Find where the given text appears and provide that cell's center as [x, y] coordinate. 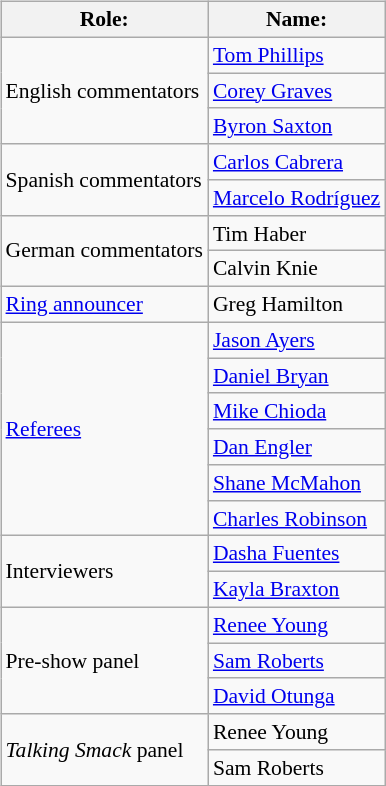
Charles Robinson [296, 518]
Byron Saxton [296, 126]
Role: [104, 20]
Jason Ayers [296, 340]
Mike Chioda [296, 411]
David Otunga [296, 696]
Dan Engler [296, 447]
Calvin Knie [296, 269]
Daniel Bryan [296, 376]
Shane McMahon [296, 483]
Name: [296, 20]
Ring announcer [104, 305]
Carlos Cabrera [296, 162]
Marcelo Rodríguez [296, 198]
English commentators [104, 90]
Tom Phillips [296, 55]
Greg Hamilton [296, 305]
Spanish commentators [104, 180]
Interviewers [104, 572]
Talking Smack panel [104, 750]
Tim Haber [296, 233]
Corey Graves [296, 91]
Pre-show panel [104, 660]
Referees [104, 429]
Dasha Fuentes [296, 554]
German commentators [104, 250]
Kayla Braxton [296, 590]
